Scan for the cell matching the given text and deliver its (X, Y) coordinate at center. 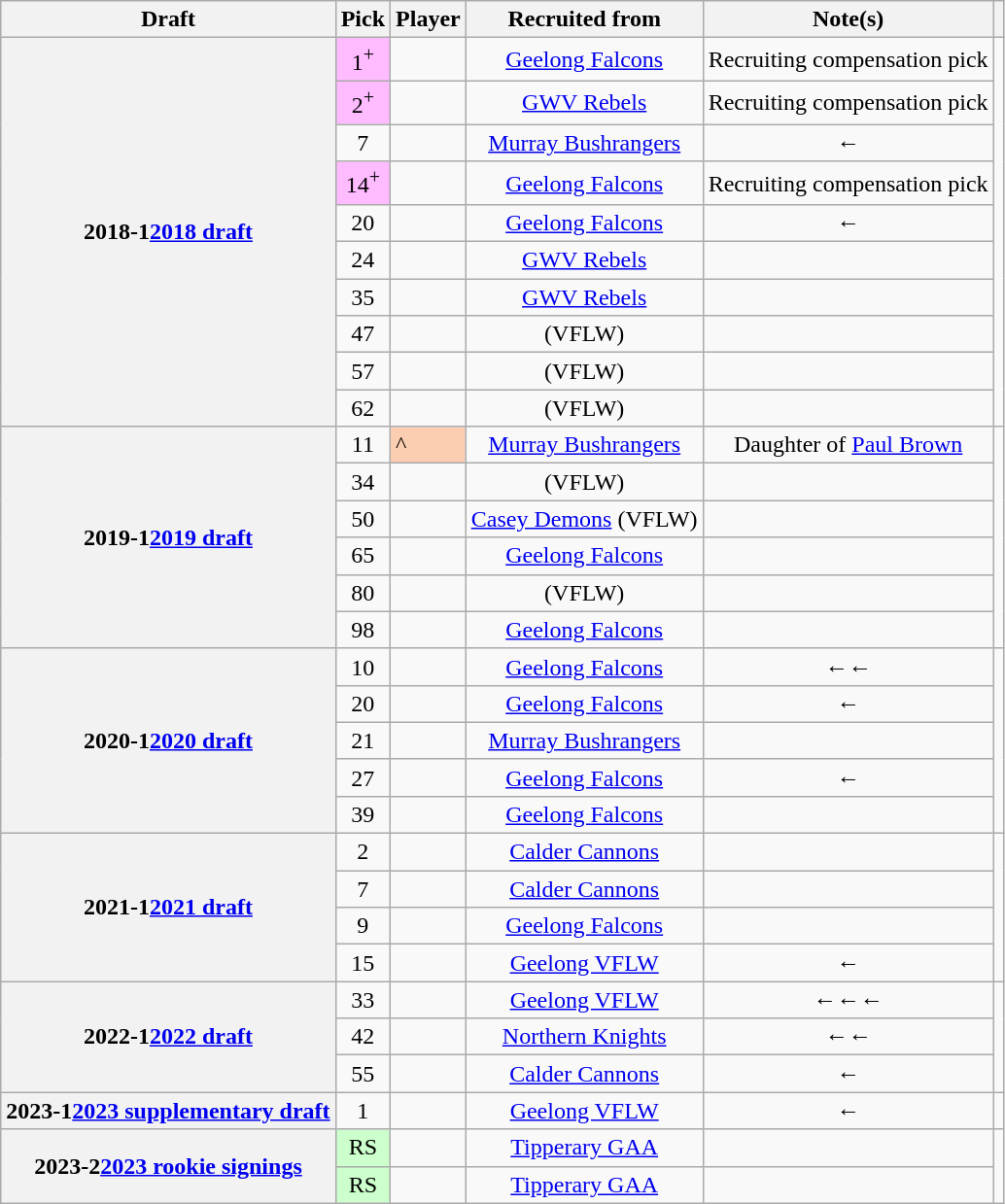
80 (363, 593)
35 (363, 297)
42 (363, 1037)
9 (363, 926)
39 (363, 815)
2023-22023 rookie signings (168, 1166)
Northern Knights (584, 1037)
50 (363, 519)
Pick (363, 19)
33 (363, 1000)
Draft (168, 19)
55 (363, 1074)
Casey Demons (VFLW) (584, 519)
27 (363, 777)
2018-12018 draft (168, 232)
2022-12022 draft (168, 1037)
1 (363, 1111)
21 (363, 740)
10 (363, 667)
^ (429, 445)
Recruited from (584, 19)
2 (363, 852)
2020-12020 draft (168, 740)
47 (363, 334)
24 (363, 260)
57 (363, 371)
62 (363, 408)
14+ (363, 183)
15 (363, 963)
Player (429, 19)
Daughter of Paul Brown (848, 445)
11 (363, 445)
98 (363, 630)
2023-12023 supplementary draft (168, 1111)
1+ (363, 60)
←←← (848, 1000)
Note(s) (848, 19)
2+ (363, 103)
65 (363, 556)
2019-12019 draft (168, 537)
34 (363, 482)
2021-12021 draft (168, 908)
